Return [x, y] of the center of cell containing provided text 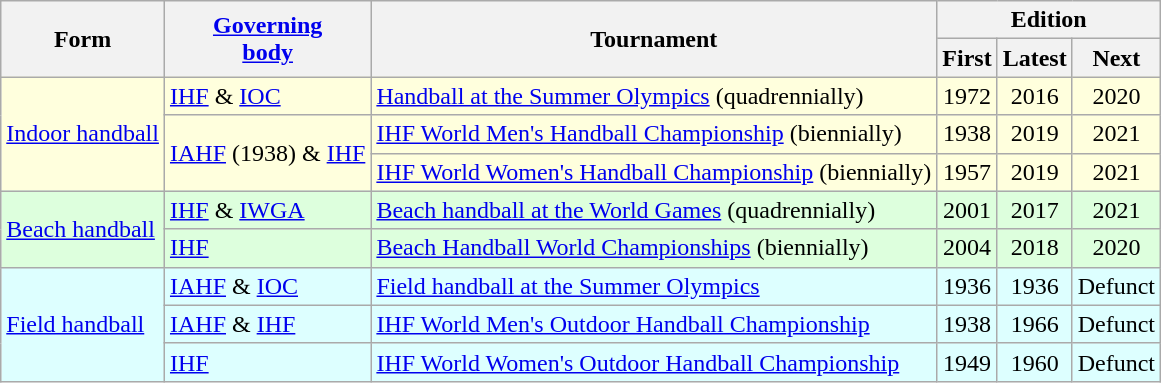
1949 [967, 362]
Governingbody [267, 39]
2001 [967, 210]
2018 [1034, 248]
2016 [1034, 96]
1972 [967, 96]
IHF World Women's Handball Championship (biennially) [654, 172]
IHF World Men's Outdoor Handball Championship [654, 324]
2004 [967, 248]
IAHF & IOC [267, 286]
Field handball at the Summer Olympics [654, 286]
Tournament [654, 39]
Beach handball [83, 229]
IHF World Women's Outdoor Handball Championship [654, 362]
Indoor handball [83, 134]
IAHF & IHF [267, 324]
Handball at the Summer Olympics (quadrennially) [654, 96]
IHF & IWGA [267, 210]
1966 [1034, 324]
1957 [967, 172]
IAHF (1938) & IHF [267, 153]
Next [1116, 58]
Form [83, 39]
Latest [1034, 58]
Edition [1049, 20]
2017 [1034, 210]
IHF & IOC [267, 96]
Beach Handball World Championships (biennially) [654, 248]
Beach handball at the World Games (quadrennially) [654, 210]
1960 [1034, 362]
Field handball [83, 324]
IHF World Men's Handball Championship (biennially) [654, 134]
First [967, 58]
